Detect which cell encompasses the target text, then output its (x, y) center coordinate. 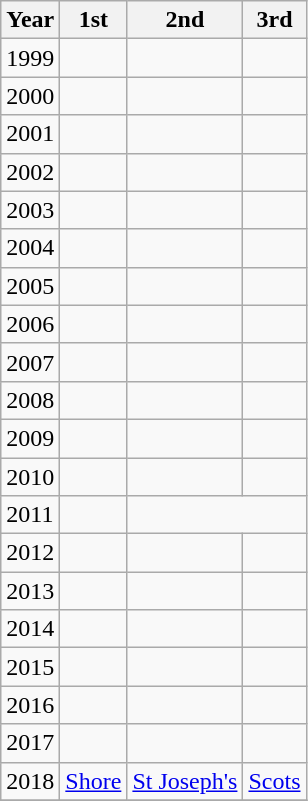
2005 (30, 286)
St Joseph's (185, 781)
2009 (30, 438)
2006 (30, 324)
1999 (30, 58)
2017 (30, 743)
2000 (30, 96)
2012 (30, 553)
2001 (30, 134)
2002 (30, 172)
2010 (30, 477)
2014 (30, 629)
Year (30, 20)
2008 (30, 400)
3rd (274, 20)
Shore (94, 781)
2011 (30, 515)
2007 (30, 362)
2015 (30, 667)
2nd (185, 20)
2018 (30, 781)
2013 (30, 591)
2016 (30, 705)
1st (94, 20)
2004 (30, 248)
Scots (274, 781)
2003 (30, 210)
